Return (X, Y) of the center of cell containing provided text 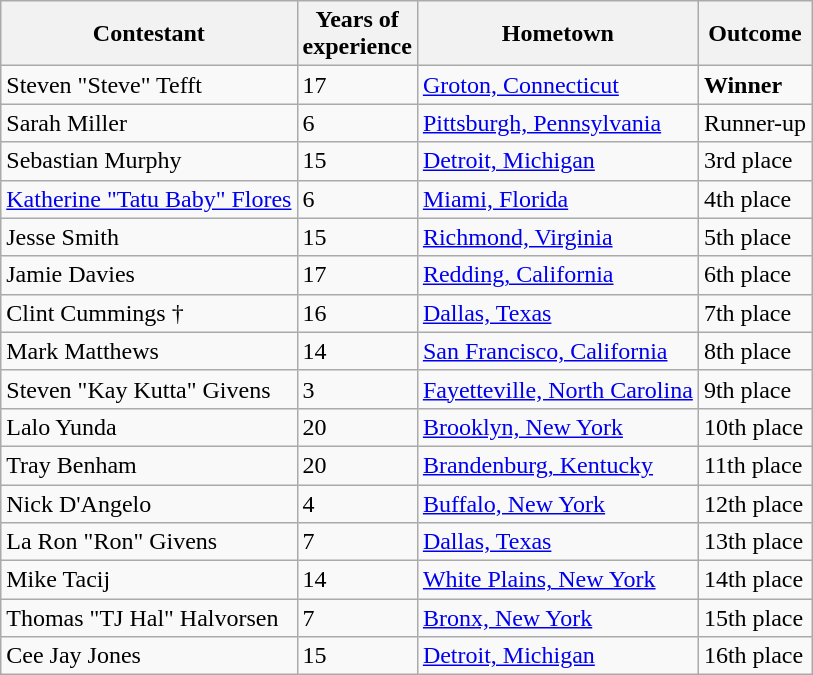
7th place (754, 313)
Fayetteville, North Carolina (558, 389)
11th place (754, 465)
4th place (754, 199)
Redding, California (558, 275)
Groton, Connecticut (558, 85)
13th place (754, 542)
Pittsburgh, Pennsylvania (558, 123)
15th place (754, 618)
10th place (754, 427)
Years ofexperience (357, 34)
8th place (754, 351)
Cee Jay Jones (149, 656)
Buffalo, New York (558, 503)
Jamie Davies (149, 275)
9th place (754, 389)
Sebastian Murphy (149, 161)
Hometown (558, 34)
Runner-up (754, 123)
Mike Tacij (149, 580)
12th place (754, 503)
3 (357, 389)
Contestant (149, 34)
Brooklyn, New York (558, 427)
Steven "Steve" Tefft (149, 85)
Steven "Kay Kutta" Givens (149, 389)
4 (357, 503)
Thomas "TJ Hal" Halvorsen (149, 618)
Bronx, New York (558, 618)
La Ron "Ron" Givens (149, 542)
Richmond, Virginia (558, 237)
Tray Benham (149, 465)
Clint Cummings † (149, 313)
Outcome (754, 34)
Sarah Miller (149, 123)
6th place (754, 275)
Nick D'Angelo (149, 503)
Brandenburg, Kentucky (558, 465)
3rd place (754, 161)
14th place (754, 580)
Lalo Yunda (149, 427)
16 (357, 313)
5th place (754, 237)
Jesse Smith (149, 237)
San Francisco, California (558, 351)
White Plains, New York (558, 580)
Katherine "Tatu Baby" Flores (149, 199)
Miami, Florida (558, 199)
Mark Matthews (149, 351)
Winner (754, 85)
16th place (754, 656)
